Return [x, y] of the center of cell containing provided text 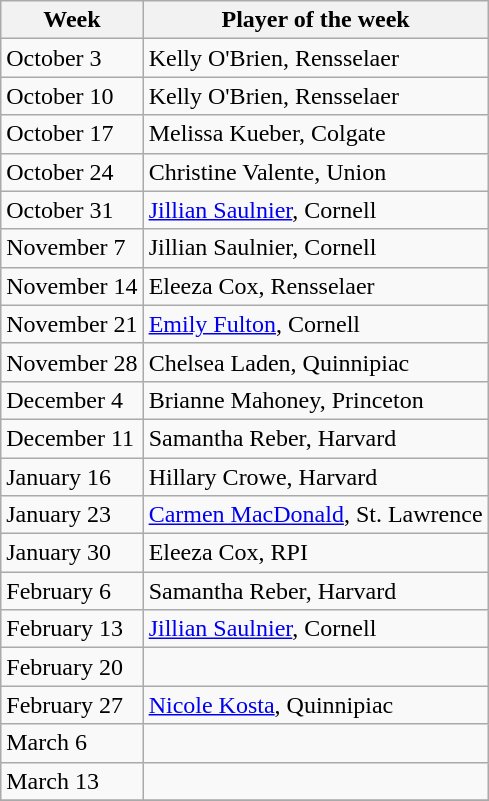
Week [72, 20]
December 11 [72, 438]
November 21 [72, 324]
November 28 [72, 362]
October 31 [72, 210]
Emily Fulton, Cornell [316, 324]
November 14 [72, 286]
Player of the week [316, 20]
October 24 [72, 172]
Chelsea Laden, Quinnipiac [316, 362]
March 13 [72, 781]
March 6 [72, 743]
Hillary Crowe, Harvard [316, 477]
Christine Valente, Union [316, 172]
December 4 [72, 400]
Nicole Kosta, Quinnipiac [316, 705]
February 6 [72, 591]
Eleeza Cox, Rensselaer [316, 286]
Eleeza Cox, RPI [316, 553]
October 17 [72, 134]
October 10 [72, 96]
Carmen MacDonald, St. Lawrence [316, 515]
February 13 [72, 629]
Brianne Mahoney, Princeton [316, 400]
January 16 [72, 477]
January 23 [72, 515]
February 20 [72, 667]
February 27 [72, 705]
January 30 [72, 553]
October 3 [72, 58]
November 7 [72, 248]
Melissa Kueber, Colgate [316, 134]
